Capture the cell that displays the provided text and extract its [x, y] central coordinate. 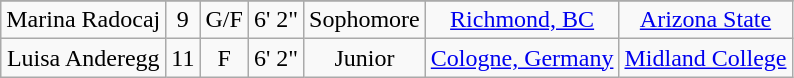
G/F [224, 20]
Richmond, BC [522, 20]
Marina Radocaj [84, 20]
Cologne, Germany [522, 58]
Midland College [706, 58]
Sophomore [365, 20]
Arizona State [706, 20]
F [224, 58]
11 [183, 58]
9 [183, 20]
Luisa Anderegg [84, 58]
Junior [365, 58]
